Extract the [x, y] coordinate from the center of the cell holding the provided text.  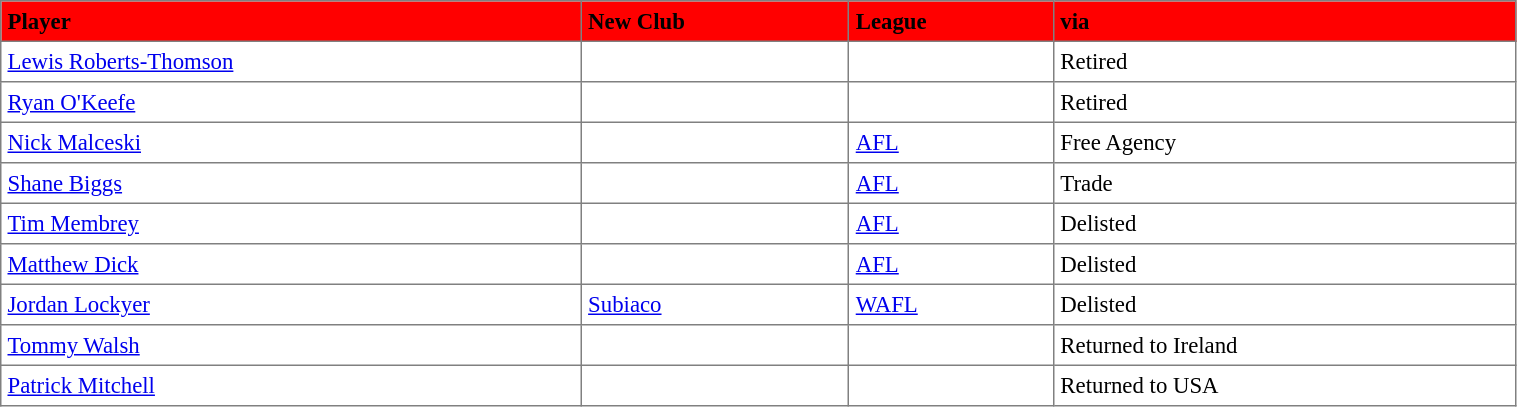
Player [292, 21]
Tim Membrey [292, 223]
Nick Malceski [292, 142]
Shane Biggs [292, 183]
Returned to Ireland [1285, 345]
Subiaco [715, 304]
Free Agency [1285, 142]
WAFL [952, 304]
New Club [715, 21]
League [952, 21]
Tommy Walsh [292, 345]
Jordan Lockyer [292, 304]
via [1285, 21]
Patrick Mitchell [292, 385]
Matthew Dick [292, 264]
Lewis Roberts-Thomson [292, 61]
Ryan O'Keefe [292, 102]
Returned to USA [1285, 385]
Trade [1285, 183]
